Identify which cell holds the provided text, then report its (X, Y) central coordinate. 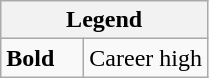
Career high (146, 58)
Legend (104, 20)
Bold (42, 58)
